Capture the cell that displays the provided text and extract its (X, Y) central coordinate. 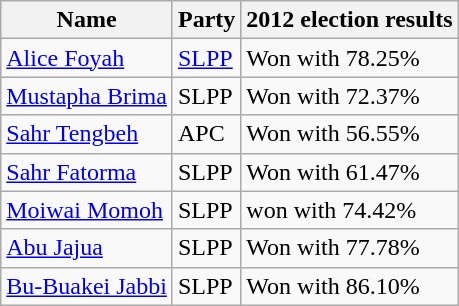
Won with 78.25% (350, 58)
won with 74.42% (350, 210)
Won with 56.55% (350, 134)
APC (206, 134)
2012 election results (350, 20)
Won with 61.47% (350, 172)
Won with 72.37% (350, 96)
Abu Jajua (87, 248)
Mustapha Brima (87, 96)
Won with 77.78% (350, 248)
Name (87, 20)
Bu-Buakei Jabbi (87, 286)
Sahr Fatorma (87, 172)
Alice Foyah (87, 58)
Moiwai Momoh (87, 210)
Won with 86.10% (350, 286)
Sahr Tengbeh (87, 134)
Party (206, 20)
